From the cell containing the given text, extract its center point as [x, y] coordinate. 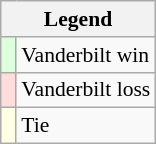
Legend [78, 19]
Tie [86, 126]
Vanderbilt loss [86, 90]
Vanderbilt win [86, 55]
